Locate the cell with the specified text and output its (X, Y) center coordinate. 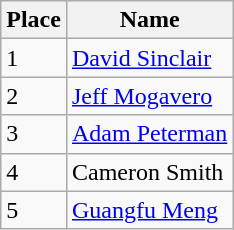
Adam Peterman (149, 134)
Guangfu Meng (149, 210)
4 (34, 172)
3 (34, 134)
Cameron Smith (149, 172)
2 (34, 96)
Place (34, 20)
David Sinclair (149, 58)
5 (34, 210)
1 (34, 58)
Name (149, 20)
Jeff Mogavero (149, 96)
